Extract the (x, y) coordinate from the center of the cell holding the provided text.  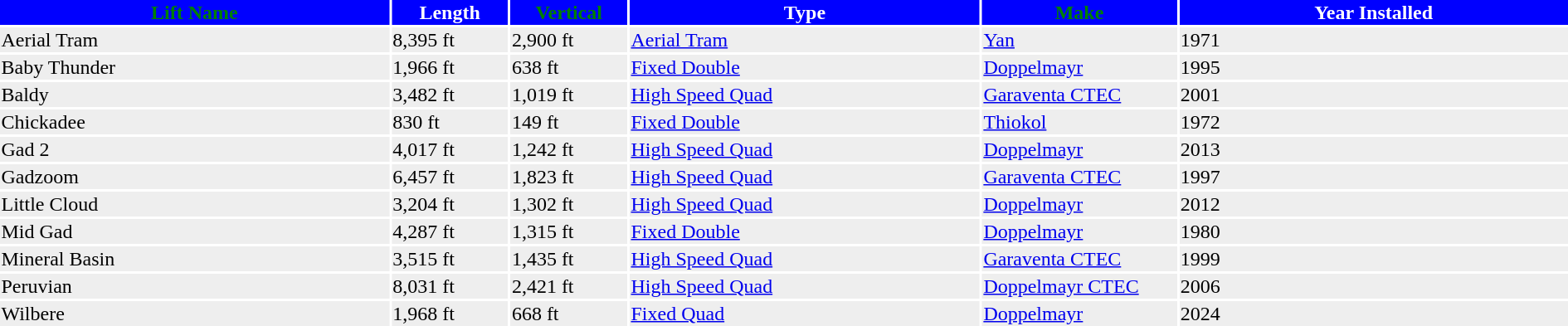
1,823 ft (569, 177)
Baby Thunder (194, 67)
2,421 ft (569, 286)
Fixed Quad (805, 314)
8,031 ft (450, 286)
Thiokol (1079, 122)
Doppelmayr CTEC (1079, 286)
1999 (1374, 259)
Year Installed (1374, 12)
638 ft (569, 67)
Make (1079, 12)
1,966 ft (450, 67)
Baldy (194, 95)
668 ft (569, 314)
3,482 ft (450, 95)
4,017 ft (450, 149)
Chickadee (194, 122)
Wilbere (194, 314)
1997 (1374, 177)
1980 (1374, 231)
1972 (1374, 122)
Lift Name (194, 12)
149 ft (569, 122)
Type (805, 12)
830 ft (450, 122)
2024 (1374, 314)
4,287 ft (450, 231)
1,019 ft (569, 95)
Gad 2 (194, 149)
8,395 ft (450, 40)
Gadzoom (194, 177)
2012 (1374, 204)
2006 (1374, 286)
Peruvian (194, 286)
Length (450, 12)
Little Cloud (194, 204)
2001 (1374, 95)
3,204 ft (450, 204)
1,315 ft (569, 231)
Vertical (569, 12)
2,900 ft (569, 40)
3,515 ft (450, 259)
1,242 ft (569, 149)
1,435 ft (569, 259)
Yan (1079, 40)
Mid Gad (194, 231)
1995 (1374, 67)
1,302 ft (569, 204)
2013 (1374, 149)
Mineral Basin (194, 259)
1,968 ft (450, 314)
1971 (1374, 40)
6,457 ft (450, 177)
